Locate the cell with the specified text and output its [x, y] center coordinate. 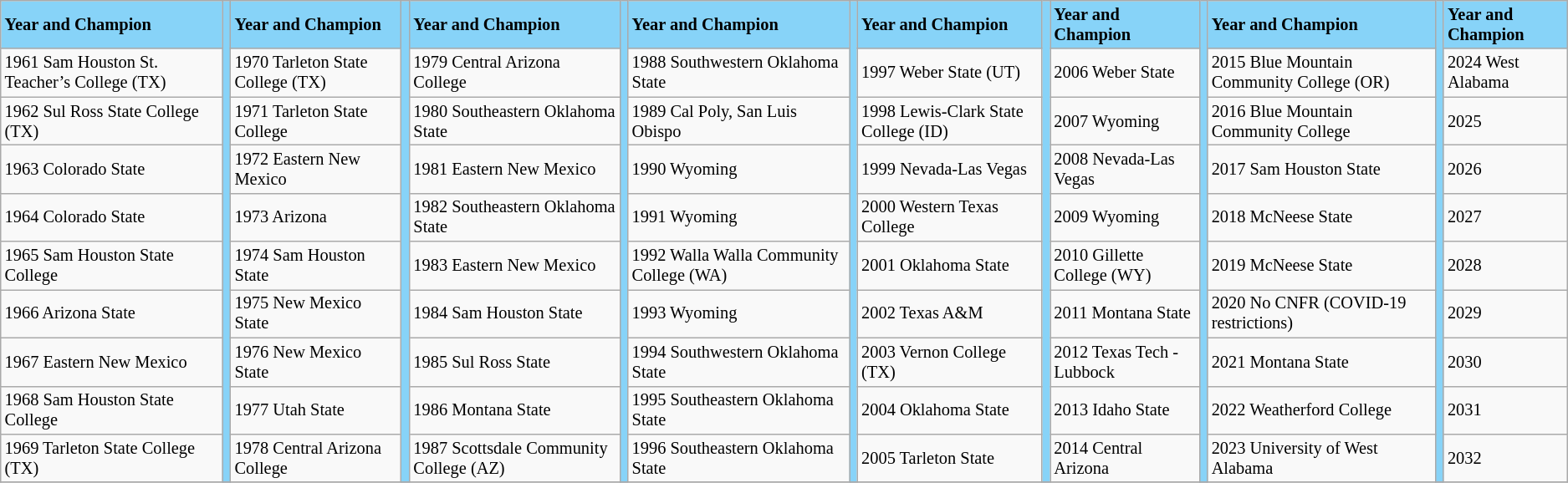
1985 Sul Ross State [515, 362]
1968 Sam Houston State College [112, 410]
1970 Tarleton State College (TX) [316, 73]
1973 Arizona [316, 217]
1987 Scottsdale Community College (AZ) [515, 458]
2005 Tarleton State [950, 458]
1992 Walla Walla Community College (WA) [739, 266]
1966 Arizona State [112, 313]
1983 Eastern New Mexico [515, 266]
1969 Tarleton State College (TX) [112, 458]
2003 Vernon College (TX) [950, 362]
2023 University of West Alabama [1321, 458]
1975 New Mexico State [316, 313]
1977 Utah State [316, 410]
1988 Southwestern Oklahoma State [739, 73]
2010 Gillette College (WY) [1126, 266]
2028 [1505, 266]
2021 Montana State [1321, 362]
1996 Southeastern Oklahoma State [739, 458]
2016 Blue Mountain Community College [1321, 121]
2025 [1505, 121]
1962 Sul Ross State College (TX) [112, 121]
2002 Texas A&M [950, 313]
1986 Montana State [515, 410]
2011 Montana State [1126, 313]
1974 Sam Houston State [316, 266]
2027 [1505, 217]
1963 Colorado State [112, 169]
2019 McNeese State [1321, 266]
2017 Sam Houston State [1321, 169]
2030 [1505, 362]
1994 Southwestern Oklahoma State [739, 362]
2013 Idaho State [1126, 410]
1976 New Mexico State [316, 362]
1981 Eastern New Mexico [515, 169]
2007 Wyoming [1126, 121]
2020 No CNFR (COVID-19 restrictions) [1321, 313]
1971 Tarleton State College [316, 121]
2009 Wyoming [1126, 217]
1961 Sam Houston St. Teacher’s College (TX) [112, 73]
2004 Oklahoma State [950, 410]
2024 West Alabama [1505, 73]
2015 Blue Mountain Community College (OR) [1321, 73]
1993 Wyoming [739, 313]
1990 Wyoming [739, 169]
1972 Eastern New Mexico [316, 169]
2000 Western Texas College [950, 217]
2006 Weber State [1126, 73]
1991 Wyoming [739, 217]
2012 Texas Tech - Lubbock [1126, 362]
2029 [1505, 313]
1989 Cal Poly, San Luis Obispo [739, 121]
1978 Central Arizona College [316, 458]
1999 Nevada-Las Vegas [950, 169]
2022 Weatherford College [1321, 410]
2001 Oklahoma State [950, 266]
1998 Lewis-Clark State College (ID) [950, 121]
2014 Central Arizona [1126, 458]
1984 Sam Houston State [515, 313]
2026 [1505, 169]
1995 Southeastern Oklahoma State [739, 410]
1967 Eastern New Mexico [112, 362]
1964 Colorado State [112, 217]
1982 Southeastern Oklahoma State [515, 217]
1965 Sam Houston State College [112, 266]
2031 [1505, 410]
2032 [1505, 458]
1979 Central Arizona College [515, 73]
1997 Weber State (UT) [950, 73]
2008 Nevada-Las Vegas [1126, 169]
2018 McNeese State [1321, 217]
1980 Southeastern Oklahoma State [515, 121]
